Find where the given text appears and provide that cell's center as (X, Y) coordinate. 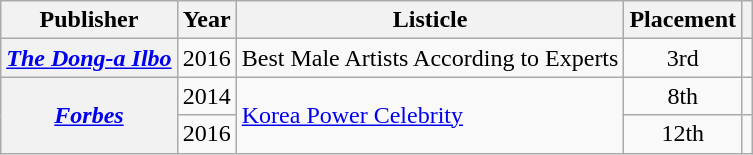
Placement (683, 20)
8th (683, 96)
Year (206, 20)
Publisher (89, 20)
3rd (683, 58)
Listicle (430, 20)
Forbes (89, 115)
12th (683, 134)
Korea Power Celebrity (430, 115)
The Dong-a Ilbo (89, 58)
Best Male Artists According to Experts (430, 58)
2014 (206, 96)
